Extract the [x, y] coordinate from the center of the cell holding the provided text.  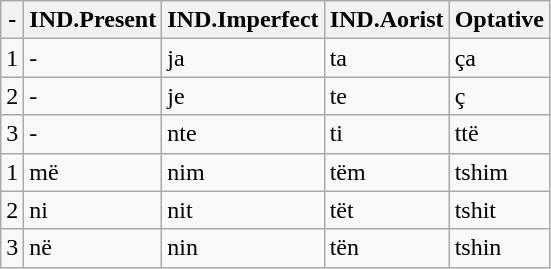
tëm [386, 172]
tët [386, 210]
ç [499, 96]
te [386, 96]
ja [243, 58]
nit [243, 210]
IND.Aorist [386, 20]
ça [499, 58]
më [93, 172]
nim [243, 172]
nin [243, 248]
tshit [499, 210]
tën [386, 248]
IND.Present [93, 20]
Optative [499, 20]
në [93, 248]
IND.Imperfect [243, 20]
nte [243, 134]
ta [386, 58]
ti [386, 134]
tshin [499, 248]
ni [93, 210]
ttë [499, 134]
je [243, 96]
tshim [499, 172]
